Scan for the cell matching the given text and deliver its (X, Y) coordinate at center. 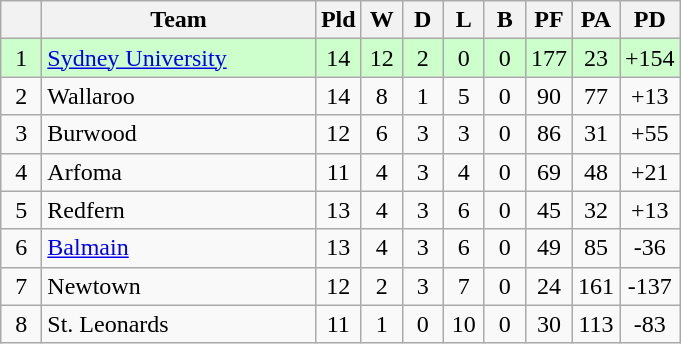
W (382, 20)
77 (596, 96)
90 (548, 96)
23 (596, 58)
49 (548, 248)
113 (596, 324)
PF (548, 20)
31 (596, 134)
85 (596, 248)
Redfern (179, 210)
Team (179, 20)
Newtown (179, 286)
30 (548, 324)
-83 (650, 324)
86 (548, 134)
Pld (338, 20)
PD (650, 20)
+154 (650, 58)
48 (596, 172)
St. Leonards (179, 324)
69 (548, 172)
-137 (650, 286)
Wallaroo (179, 96)
10 (464, 324)
-36 (650, 248)
161 (596, 286)
PA (596, 20)
D (422, 20)
+21 (650, 172)
L (464, 20)
Burwood (179, 134)
B (504, 20)
Sydney University (179, 58)
45 (548, 210)
Balmain (179, 248)
+55 (650, 134)
24 (548, 286)
177 (548, 58)
32 (596, 210)
Arfoma (179, 172)
